Scan for the cell matching the given text and deliver its (x, y) coordinate at center. 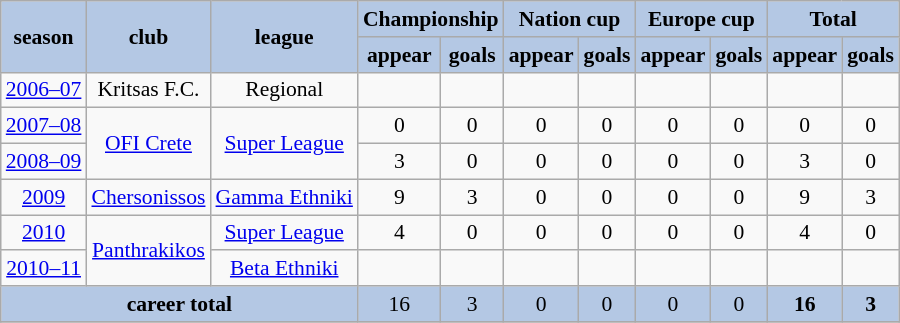
OFI Crete (148, 144)
Kritsas F.C. (148, 90)
Regional (284, 90)
Beta Ethniki (284, 269)
club (148, 36)
Championship (431, 19)
2010–11 (44, 269)
2006–07 (44, 90)
Nation cup (570, 19)
2009 (44, 197)
Panthrakikos (148, 250)
Total (833, 19)
career total (180, 304)
league (284, 36)
Gamma Ethniki (284, 197)
2010 (44, 233)
2007–08 (44, 126)
2008–09 (44, 162)
season (44, 36)
Europe cup (701, 19)
Chersonissos (148, 197)
